Capture the cell that displays the provided text and extract its [X, Y] central coordinate. 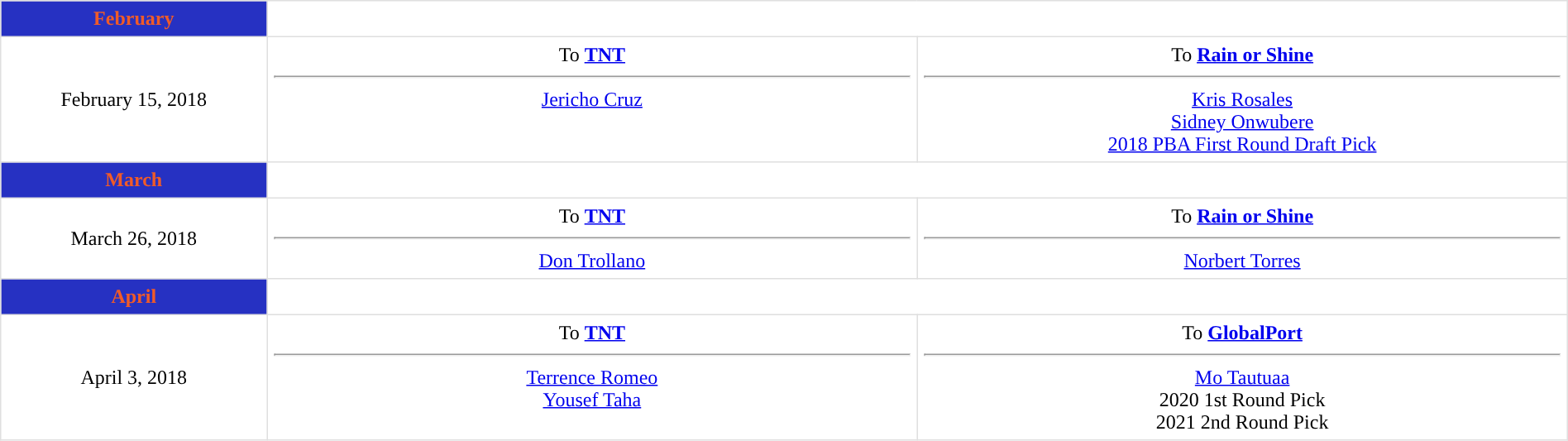
To TNTTerrence RomeoYousef Taha [592, 377]
To TNTJericho Cruz [592, 99]
February [134, 19]
February 15, 2018 [134, 99]
April [134, 297]
To Rain or ShineKris RosalesSidney Onwubere2018 PBA First Round Draft Pick [1242, 99]
March [134, 180]
To Rain or ShineNorbert Torres [1242, 238]
March 26, 2018 [134, 238]
To GlobalPortMo Tautuaa2020 1st Round Pick2021 2nd Round Pick [1242, 377]
To TNTDon Trollano [592, 238]
April 3, 2018 [134, 377]
